Find where the given text appears and provide that cell's center as (X, Y) coordinate. 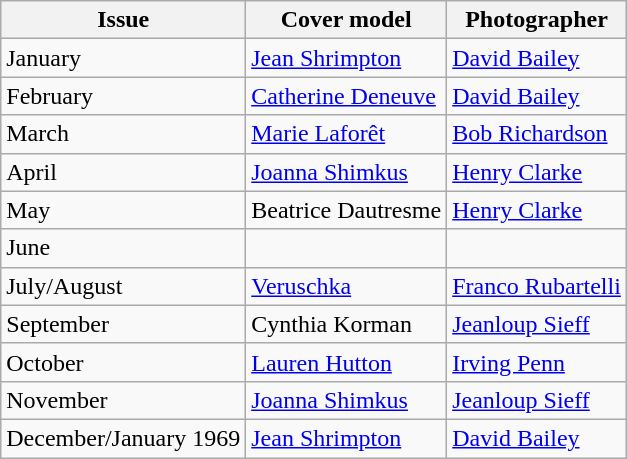
April (124, 172)
Irving Penn (537, 362)
Cover model (346, 20)
March (124, 134)
December/January 1969 (124, 438)
January (124, 58)
Lauren Hutton (346, 362)
November (124, 400)
October (124, 362)
June (124, 248)
May (124, 210)
Photographer (537, 20)
Beatrice Dautresme (346, 210)
Franco Rubartelli (537, 286)
Marie Laforêt (346, 134)
Bob Richardson (537, 134)
Catherine Deneuve (346, 96)
Veruschka (346, 286)
February (124, 96)
Issue (124, 20)
July/August (124, 286)
September (124, 324)
Cynthia Korman (346, 324)
